Locate the cell with the specified text and output its (x, y) center coordinate. 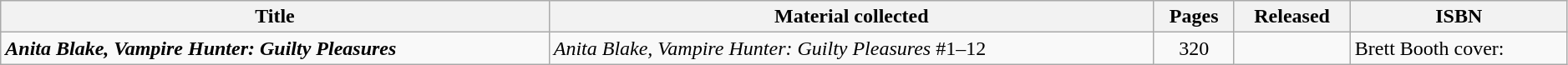
Material collected (851, 17)
Anita Blake, Vampire Hunter: Guilty Pleasures #1–12 (851, 48)
Released (1291, 17)
Title (275, 17)
Anita Blake, Vampire Hunter: Guilty Pleasures (275, 48)
Pages (1194, 17)
Brett Booth cover: (1459, 48)
320 (1194, 48)
ISBN (1459, 17)
